Identify which cell holds the provided text, then report its [X, Y] central coordinate. 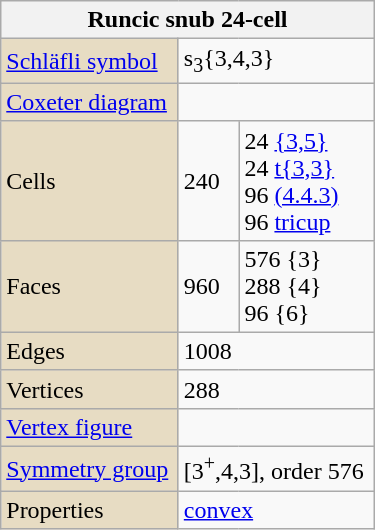
960 [208, 286]
s3{3,4,3} [276, 61]
Symmetry group [90, 470]
convex [276, 510]
Edges [90, 351]
Schläfli symbol [90, 61]
[3+,4,3], order 576 [276, 470]
Vertices [90, 389]
1008 [276, 351]
Cells [90, 180]
Properties [90, 510]
Coxeter diagram [90, 102]
288 [276, 389]
576 {3}288 {4}96 {6} [306, 286]
Runcic snub 24-cell [188, 20]
Faces [90, 286]
240 [208, 180]
24 {3,5} 24 t{3,3} 96 (4.4.3) 96 tricup [306, 180]
Vertex figure [90, 427]
